Scan for the cell matching the given text and deliver its (X, Y) coordinate at center. 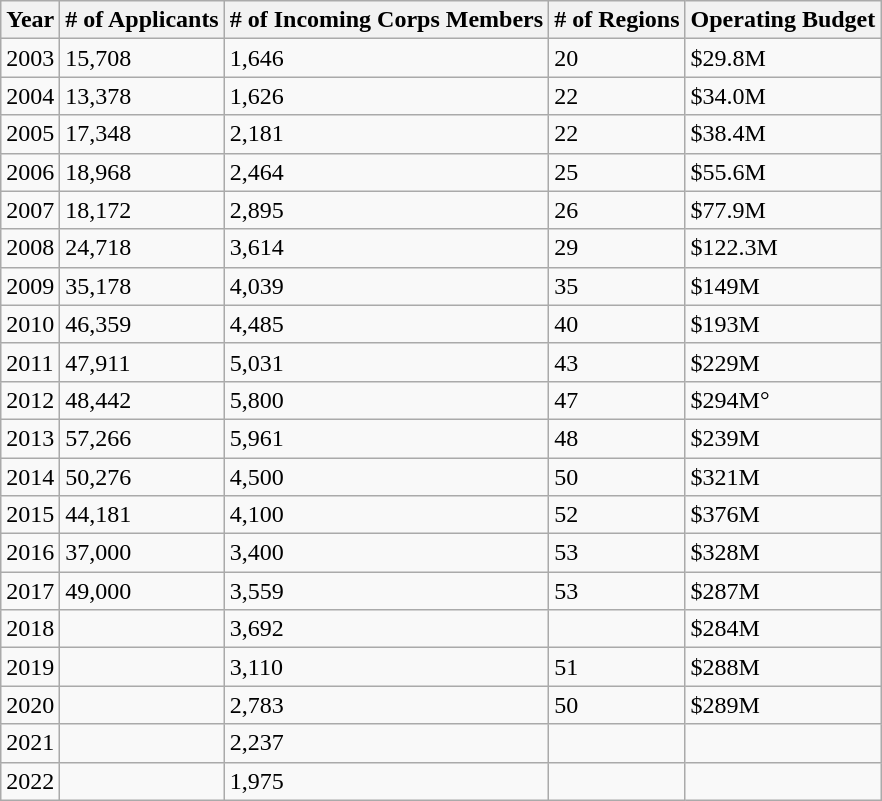
2006 (30, 172)
2015 (30, 515)
$229M (783, 362)
5,961 (386, 438)
Year (30, 20)
51 (617, 667)
$289M (783, 705)
2,783 (386, 705)
$321M (783, 477)
$239M (783, 438)
2003 (30, 58)
2,237 (386, 743)
# of Applicants (142, 20)
5,031 (386, 362)
$149M (783, 286)
44,181 (142, 515)
52 (617, 515)
3,110 (386, 667)
2,895 (386, 210)
$328M (783, 553)
2018 (30, 629)
25 (617, 172)
15,708 (142, 58)
$77.9M (783, 210)
$55.6M (783, 172)
$288M (783, 667)
2017 (30, 591)
$34.0M (783, 96)
2007 (30, 210)
$122.3M (783, 248)
3,559 (386, 591)
37,000 (142, 553)
2011 (30, 362)
2021 (30, 743)
2008 (30, 248)
20 (617, 58)
2,464 (386, 172)
2012 (30, 400)
50,276 (142, 477)
13,378 (142, 96)
2009 (30, 286)
# of Regions (617, 20)
46,359 (142, 324)
# of Incoming Corps Members (386, 20)
57,266 (142, 438)
29 (617, 248)
2013 (30, 438)
43 (617, 362)
40 (617, 324)
$294M° (783, 400)
24,718 (142, 248)
48,442 (142, 400)
2010 (30, 324)
18,172 (142, 210)
3,692 (386, 629)
4,485 (386, 324)
3,400 (386, 553)
47 (617, 400)
4,039 (386, 286)
2014 (30, 477)
$193M (783, 324)
$29.8M (783, 58)
17,348 (142, 134)
18,968 (142, 172)
35,178 (142, 286)
Operating Budget (783, 20)
1,646 (386, 58)
$284M (783, 629)
2004 (30, 96)
49,000 (142, 591)
2,181 (386, 134)
2019 (30, 667)
2022 (30, 781)
48 (617, 438)
4,100 (386, 515)
1,975 (386, 781)
3,614 (386, 248)
47,911 (142, 362)
$287M (783, 591)
35 (617, 286)
1,626 (386, 96)
2005 (30, 134)
5,800 (386, 400)
$38.4M (783, 134)
4,500 (386, 477)
2020 (30, 705)
2016 (30, 553)
$376M (783, 515)
26 (617, 210)
